Return the [X, Y] coordinate for the center point of the cell that contains the specified text.  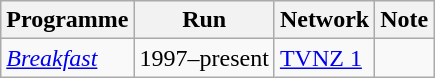
Run [204, 20]
Network [324, 20]
1997–present [204, 58]
Programme [68, 20]
TVNZ 1 [324, 58]
Breakfast [68, 58]
Note [404, 20]
